Extract the [X, Y] coordinate from the center of the cell holding the provided text.  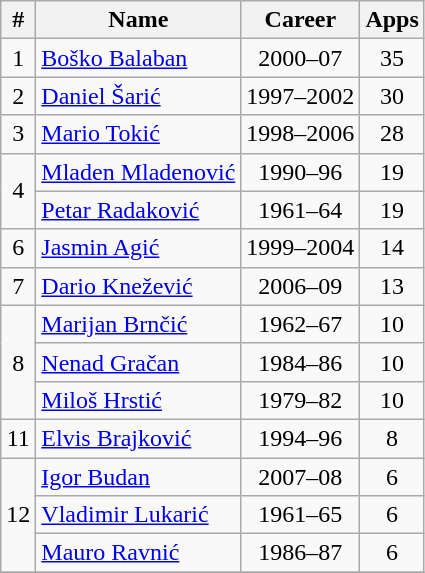
14 [392, 248]
7 [18, 286]
Daniel Šarić [138, 96]
4 [18, 191]
Vladimir Lukarić [138, 515]
12 [18, 515]
1961–64 [300, 210]
Elvis Brajković [138, 438]
1998–2006 [300, 134]
1 [18, 58]
Mario Tokić [138, 134]
Name [138, 20]
1961–65 [300, 515]
Marijan Brnčić [138, 324]
Mladen Mladenović [138, 172]
1984–86 [300, 362]
2006–09 [300, 286]
Miloš Hrstić [138, 400]
30 [392, 96]
1997–2002 [300, 96]
Jasmin Agić [138, 248]
2 [18, 96]
Boško Balaban [138, 58]
11 [18, 438]
Mauro Ravnić [138, 553]
2000–07 [300, 58]
1994–96 [300, 438]
1990–96 [300, 172]
35 [392, 58]
Petar Radaković [138, 210]
Career [300, 20]
Dario Knežević [138, 286]
2007–08 [300, 477]
28 [392, 134]
1986–87 [300, 553]
1962–67 [300, 324]
3 [18, 134]
Apps [392, 20]
1979–82 [300, 400]
# [18, 20]
13 [392, 286]
Nenad Gračan [138, 362]
1999–2004 [300, 248]
Igor Budan [138, 477]
